Capture the cell that displays the provided text and extract its [x, y] central coordinate. 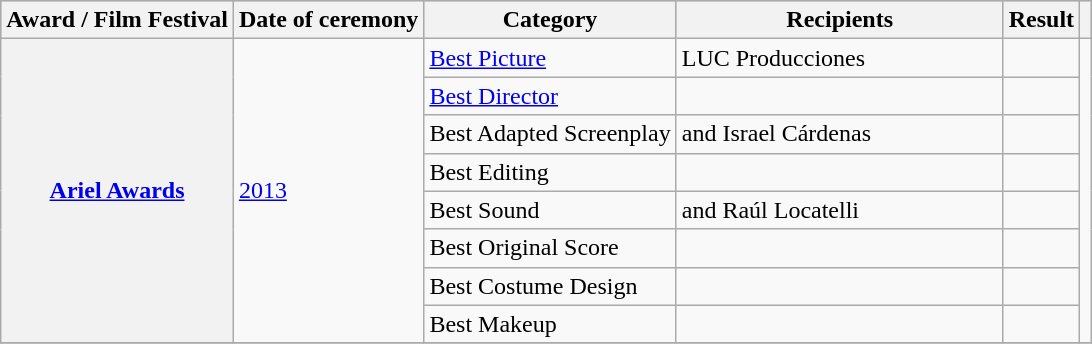
Recipients [840, 20]
Best Director [550, 96]
2013 [328, 191]
Best Original Score [550, 248]
and Israel Cárdenas [840, 134]
Date of ceremony [328, 20]
Best Sound [550, 210]
Award / Film Festival [118, 20]
Result [1041, 20]
Ariel Awards [118, 191]
Category [550, 20]
Best Costume Design [550, 286]
and Raúl Locatelli [840, 210]
Best Editing [550, 172]
LUC Producciones [840, 58]
Best Adapted Screenplay [550, 134]
Best Makeup [550, 324]
Best Picture [550, 58]
